Capture the cell that displays the provided text and extract its (X, Y) central coordinate. 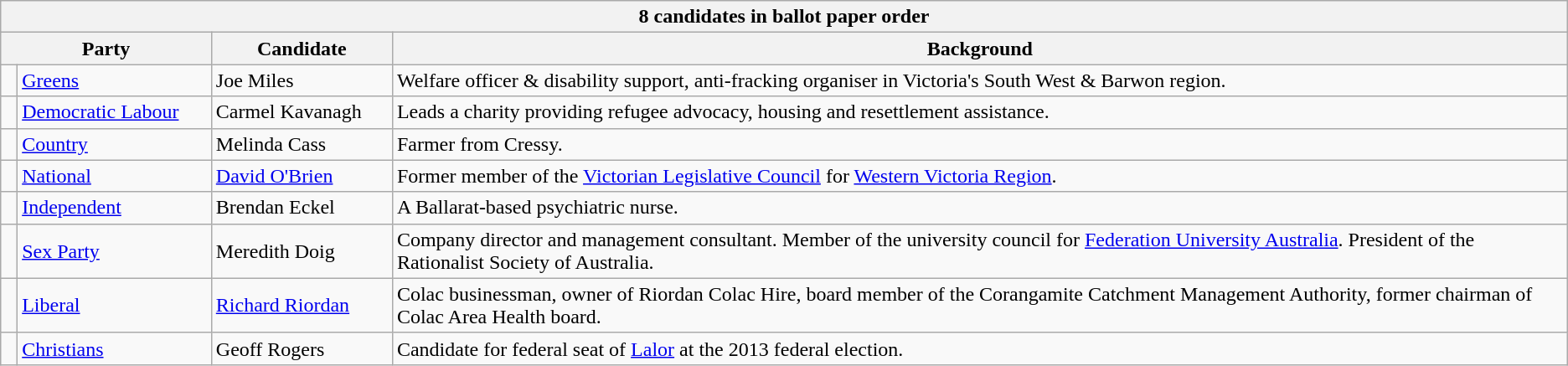
Melinda Cass (302, 144)
Democratic Labour (115, 112)
Party (106, 49)
Welfare officer & disability support, anti-fracking organiser in Victoria's South West & Barwon region. (980, 80)
Independent (115, 208)
Background (980, 49)
8 candidates in ballot paper order (784, 17)
Former member of the Victorian Legislative Council for Western Victoria Region. (980, 176)
Farmer from Cressy. (980, 144)
Leads a charity providing refugee advocacy, housing and resettlement assistance. (980, 112)
Sex Party (115, 251)
Candidate (302, 49)
Joe Miles (302, 80)
Richard Riordan (302, 305)
National (115, 176)
Liberal (115, 305)
Christians (115, 348)
Greens (115, 80)
David O'Brien (302, 176)
Meredith Doig (302, 251)
A Ballarat-based psychiatric nurse. (980, 208)
Country (115, 144)
Geoff Rogers (302, 348)
Brendan Eckel (302, 208)
Carmel Kavanagh (302, 112)
Candidate for federal seat of Lalor at the 2013 federal election. (980, 348)
